Extract the (x, y) coordinate from the center of the cell holding the provided text.  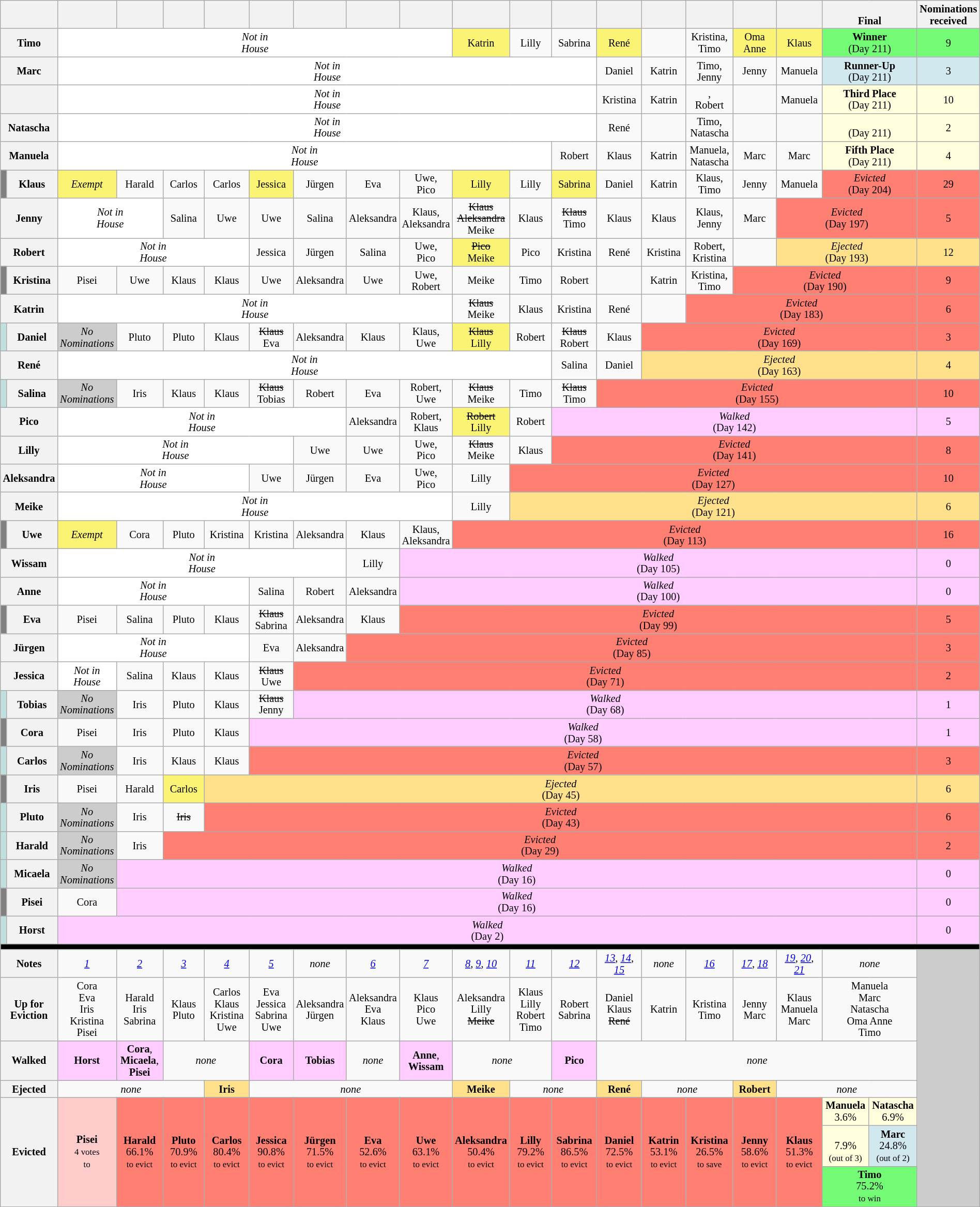
Evicted(Day 183) (801, 308)
Wissam (29, 562)
HaraldIrisSabrina (140, 1009)
Klaus51.3%to evict (799, 1152)
Klaus Tobias (271, 393)
Klaus Sabrina (271, 619)
Evicted(Day 141) (734, 450)
Walked (29, 1061)
Evicted(Day 127) (713, 478)
8, 9, 10 (481, 964)
Evicted(Day 43) (561, 817)
Manuela,Natascha (709, 156)
Marc24.8%(out of 2) (893, 1145)
Harald66.1%to evict (140, 1152)
Katrin53.1%to evict (664, 1152)
Evicted(Day 85) (632, 647)
Runner-Up(Day 211) (870, 71)
8 (948, 450)
Pluto70.9%to evict (184, 1152)
Notes (29, 964)
Aleksandra50.4%to evict (481, 1152)
Ejected(Day 121) (713, 507)
Oma Anne (755, 42)
Timo75.2%to win (870, 1187)
Evicted(Day 57) (583, 761)
KlausLillyRobertTimo (531, 1009)
Timo,Natascha (709, 127)
Klaus Jenny (271, 704)
Daniel72.5%to evict (619, 1152)
Klaus,Uwe (426, 337)
Manuela3.6% (846, 1111)
DanielKlausRené (619, 1009)
Walked(Day 105) (659, 562)
11 (531, 964)
Evicted(Day 197) (847, 218)
Ejected(Day 163) (779, 365)
Jessica90.8%to evict (271, 1152)
AleksandraEvaKlaus (373, 1009)
Pico Meike (481, 252)
KlausPluto (184, 1009)
7.9%(out of 3) (846, 1145)
Ejected(Day 45) (561, 789)
KristinaTimo (709, 1009)
Walked(Day 58) (583, 732)
KlausManuelaMarc (799, 1009)
,Robert (709, 99)
Uwe63.1%to evict (426, 1152)
Lilly79.2%to evict (531, 1152)
Jürgen71.5%to evict (320, 1152)
Evicted(Day 169) (779, 337)
13, 14, 15 (619, 964)
Klaus Eva (271, 337)
Evicted(Day 29) (540, 846)
Robert,Uwe (426, 393)
Walked(Day 100) (659, 591)
CarlosKlausKristinaUwe (227, 1009)
KlausPicoUwe (426, 1009)
Ejected(Day 193) (847, 252)
Klaus,Jenny (709, 218)
Klaus Robert (574, 337)
Pisei4 votesto (87, 1152)
7 (426, 964)
Evicted(Day 113) (684, 534)
Evicted(Day 155) (757, 393)
Micaela (32, 874)
Natascha6.9% (893, 1111)
17, 18 (755, 964)
Up forEviction (29, 1009)
Cora,Micaela,Pisei (140, 1061)
Carlos80.4%to evict (227, 1152)
Robert Lilly (481, 422)
Uwe,Robert (426, 280)
Anne (29, 591)
Timo,Jenny (709, 71)
Walked(Day 142) (734, 422)
Walked(Day 2) (487, 930)
19, 20, 21 (799, 964)
Nominationsreceived (948, 14)
Kristina26.5%to save (709, 1152)
Ejected (29, 1089)
Evicted (29, 1152)
Walked(Day 68) (606, 704)
AleksandraJürgen (320, 1009)
Third Place(Day 211) (870, 99)
JennyMarc (755, 1009)
29 (948, 184)
Jenny58.6%to evict (755, 1152)
Klaus,Timo (709, 184)
EvaJessicaSabrinaUwe (271, 1009)
Natascha (29, 127)
Evicted(Day 99) (659, 619)
Klaus Uwe (271, 676)
AleksandraLillyMeike (481, 1009)
Fifth Place(Day 211) (870, 156)
Robert,Klaus (426, 422)
Klaus Lilly (481, 337)
Final (870, 14)
ManuelaMarcNataschaOma AnneTimo (870, 1009)
CoraEvaIrisKristinaPisei (87, 1009)
Evicted(Day 190) (825, 280)
Evicted(Day 71) (606, 676)
Winner(Day 211) (870, 42)
Eva52.6%to evict (373, 1152)
(Day 211) (870, 127)
Robert,Kristina (709, 252)
Sabrina86.5%to evict (574, 1152)
Anne,Wissam (426, 1061)
Evicted(Day 204) (870, 184)
RobertSabrina (574, 1009)
Klaus Aleksandra Meike (481, 218)
